Find where the given text appears and provide that cell's center as [x, y] coordinate. 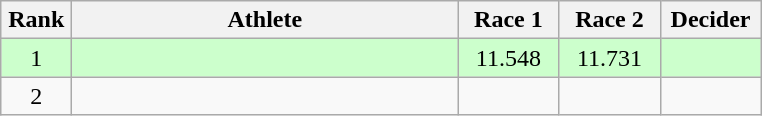
1 [36, 58]
Race 2 [610, 20]
Decider [710, 20]
Race 1 [508, 20]
Rank [36, 20]
Athlete [265, 20]
11.731 [610, 58]
11.548 [508, 58]
2 [36, 96]
